Scan for the cell matching the given text and deliver its [X, Y] coordinate at center. 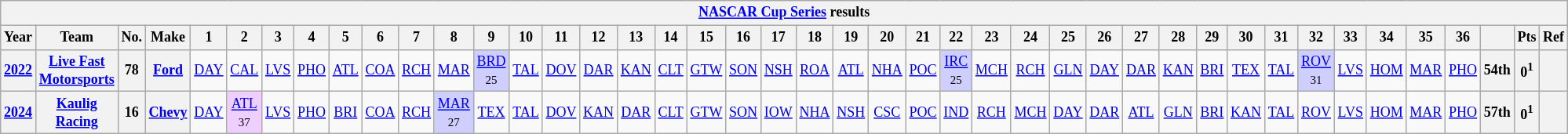
Chevy [168, 113]
13 [636, 38]
Ref [1554, 38]
4 [312, 38]
8 [454, 38]
17 [779, 38]
57th [1497, 113]
15 [706, 38]
Live Fast Motorsports [77, 71]
2022 [19, 71]
24 [1030, 38]
33 [1350, 38]
54th [1497, 71]
Make [168, 38]
MAR27 [454, 113]
2 [245, 38]
IOW [779, 113]
ROA [815, 71]
10 [526, 38]
29 [1212, 38]
Ford [168, 71]
12 [599, 38]
NASCAR Cup Series results [785, 13]
14 [670, 38]
18 [815, 38]
26 [1105, 38]
CSC [888, 113]
27 [1141, 38]
Kaulig Racing [77, 113]
IRC25 [956, 71]
7 [417, 38]
Team [77, 38]
2024 [19, 113]
19 [851, 38]
30 [1246, 38]
36 [1463, 38]
11 [561, 38]
ROV31 [1317, 71]
IND [956, 113]
31 [1281, 38]
34 [1386, 38]
9 [491, 38]
ATL37 [245, 113]
5 [345, 38]
1 [209, 38]
Year [19, 38]
20 [888, 38]
32 [1317, 38]
6 [380, 38]
23 [992, 38]
BRD25 [491, 71]
3 [278, 38]
22 [956, 38]
CAL [245, 71]
Pts [1527, 38]
78 [132, 71]
28 [1178, 38]
No. [132, 38]
21 [923, 38]
ROV [1317, 113]
35 [1426, 38]
25 [1068, 38]
